Determine the (x, y) coordinate at the center of the cell enclosing the given text.  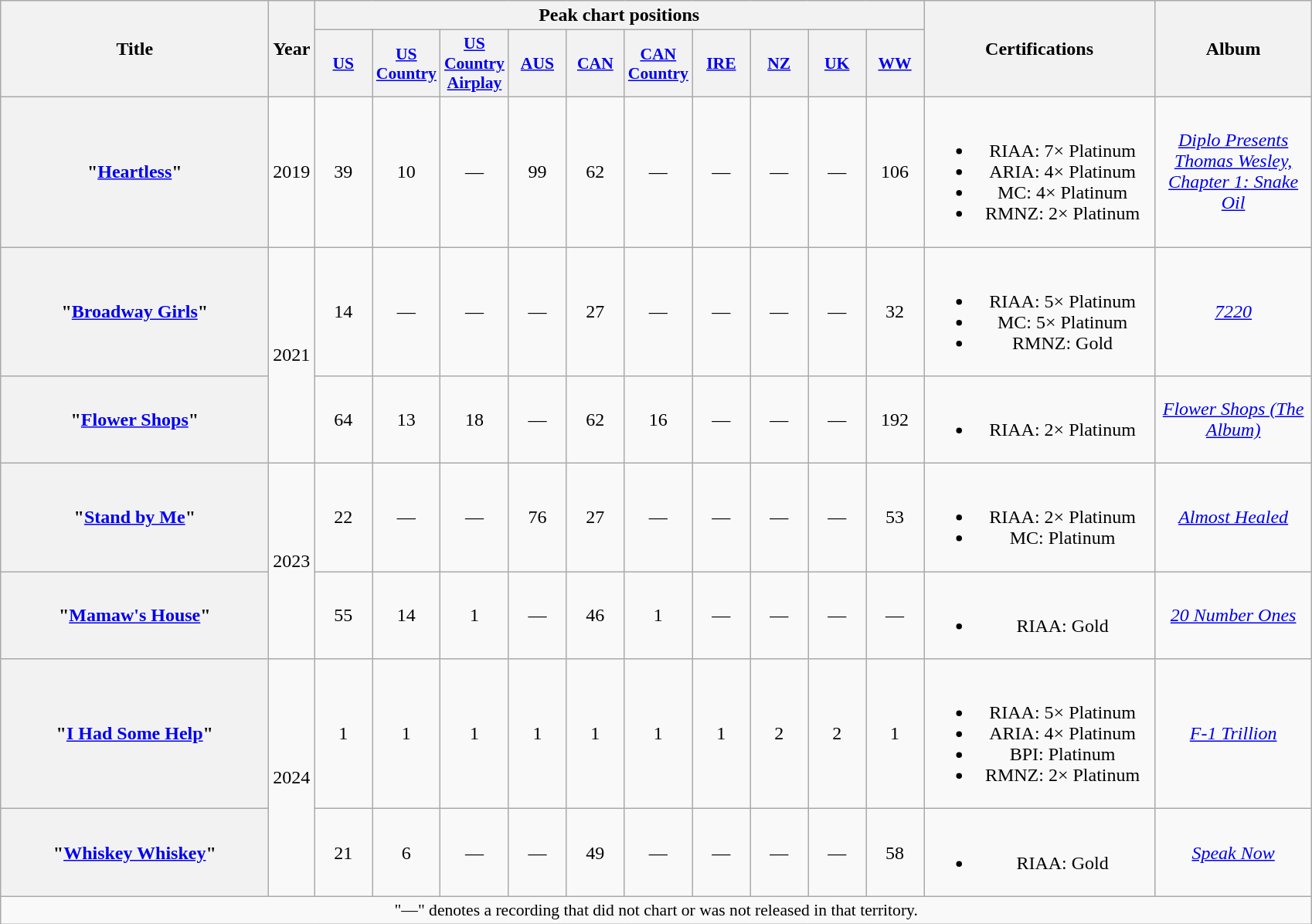
2019 (292, 172)
"Mamaw's House" (134, 615)
2021 (292, 355)
7220 (1233, 312)
Peak chart positions (620, 15)
"I Had Some Help" (134, 734)
CAN (595, 63)
49 (595, 853)
"Whiskey Whiskey" (134, 853)
10 (406, 172)
US Country (406, 63)
Speak Now (1233, 853)
WW (895, 63)
"Heartless" (134, 172)
Title (134, 49)
RIAA: 7× PlatinumARIA: 4× PlatinumMC: 4× PlatinumRMNZ: 2× Platinum (1040, 172)
Flower Shops (The Album) (1233, 420)
21 (343, 853)
64 (343, 420)
6 (406, 853)
"—" denotes a recording that did not chart or was not released in that territory. (657, 910)
18 (474, 420)
US (343, 63)
RIAA: 2× PlatinumMC: Platinum (1040, 518)
RIAA: 5× PlatinumMC: 5× PlatinumRMNZ: Gold (1040, 312)
55 (343, 615)
US Country Airplay (474, 63)
20 Number Ones (1233, 615)
2024 (292, 777)
192 (895, 420)
2023 (292, 561)
46 (595, 615)
106 (895, 172)
"Stand by Me" (134, 518)
RIAA: 2× Platinum (1040, 420)
Certifications (1040, 49)
UK (838, 63)
Album (1233, 49)
39 (343, 172)
NZ (779, 63)
AUS (538, 63)
Diplo Presents Thomas Wesley, Chapter 1: Snake Oil (1233, 172)
RIAA: 5× PlatinumARIA: 4× PlatinumBPI: PlatinumRMNZ: 2× Platinum (1040, 734)
IRE (722, 63)
Almost Healed (1233, 518)
Year (292, 49)
99 (538, 172)
"Flower Shops" (134, 420)
76 (538, 518)
32 (895, 312)
58 (895, 853)
F-1 Trillion (1233, 734)
16 (658, 420)
53 (895, 518)
22 (343, 518)
13 (406, 420)
CAN Country (658, 63)
"Broadway Girls" (134, 312)
